Extract the [X, Y] coordinate from the center of the cell holding the provided text.  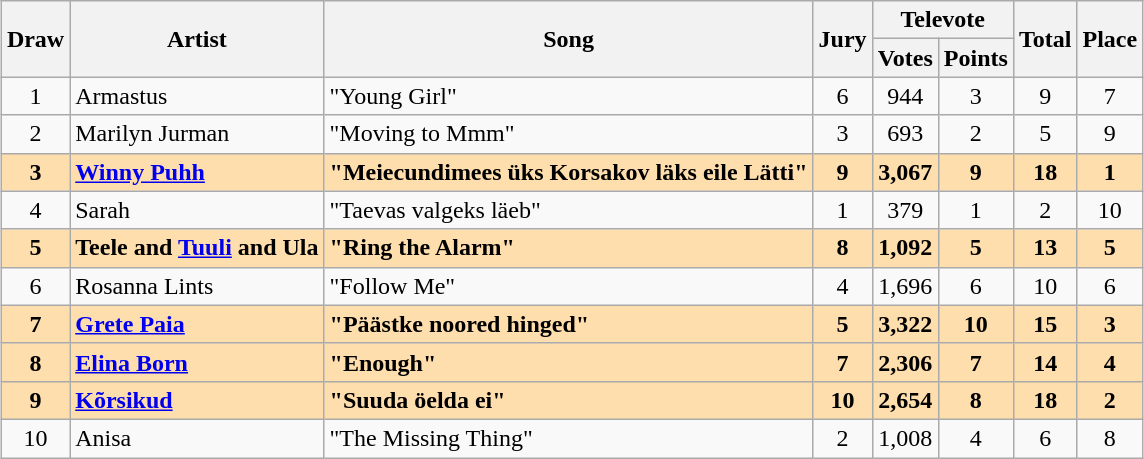
Marilyn Jurman [197, 134]
Artist [197, 39]
Votes [905, 58]
Rosanna Lints [197, 286]
Televote [942, 20]
2,654 [905, 400]
Place [1110, 39]
13 [1045, 248]
"Suuda öelda ei" [568, 400]
Draw [35, 39]
944 [905, 96]
Armastus [197, 96]
"Moving to Mmm" [568, 134]
1,696 [905, 286]
3,067 [905, 172]
"The Missing Thing" [568, 438]
"Young Girl" [568, 96]
Song [568, 39]
3,322 [905, 324]
Jury [842, 39]
1,092 [905, 248]
"Follow Me" [568, 286]
2,306 [905, 362]
"Taevas valgeks läeb" [568, 210]
Grete Paia [197, 324]
Teele and Tuuli and Ula [197, 248]
Anisa [197, 438]
693 [905, 134]
14 [1045, 362]
Total [1045, 39]
"Päästke noored hinged" [568, 324]
Winny Puhh [197, 172]
"Ring the Alarm" [568, 248]
Points [976, 58]
Sarah [197, 210]
379 [905, 210]
"Meiecundimees üks Korsakov läks eile Lätti" [568, 172]
1,008 [905, 438]
"Enough" [568, 362]
Kõrsikud [197, 400]
Elina Born [197, 362]
15 [1045, 324]
